Return [X, Y] of the center of cell containing provided text 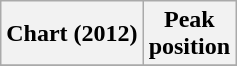
Peakposition [189, 34]
Chart (2012) [72, 34]
